Extract the (X, Y) coordinate from the center of the cell holding the provided text.  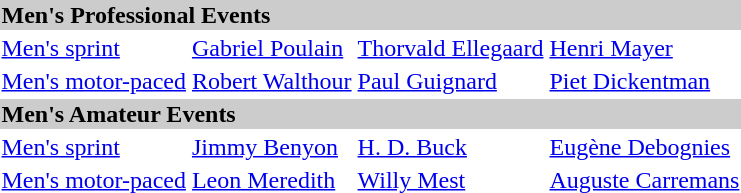
Eugène Debognies (644, 147)
Men's Professional Events (370, 15)
H. D. Buck (450, 147)
Henri Mayer (644, 48)
Thorvald Ellegaard (450, 48)
Robert Walthour (272, 81)
Men's Amateur Events (370, 114)
Gabriel Poulain (272, 48)
Paul Guignard (450, 81)
Jimmy Benyon (272, 147)
Piet Dickentman (644, 81)
Men's motor-paced (94, 81)
